Locate the cell with the specified text and output its [X, Y] center coordinate. 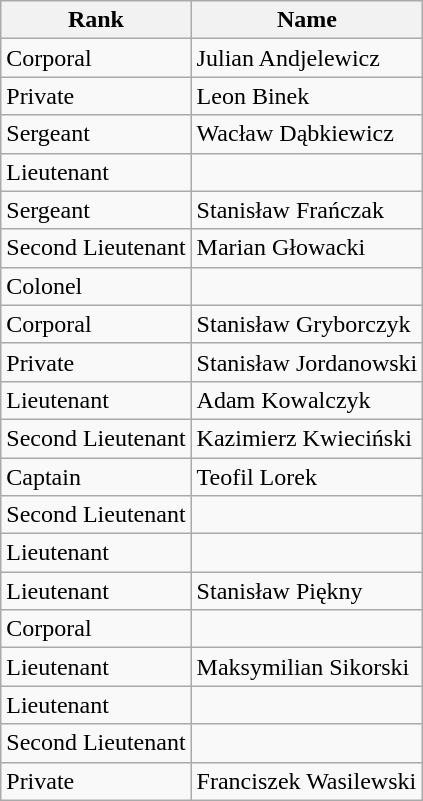
Stanisław Frańczak [307, 210]
Colonel [96, 286]
Maksymilian Sikorski [307, 667]
Wacław Dąbkiewicz [307, 134]
Captain [96, 477]
Name [307, 20]
Leon Binek [307, 96]
Stanisław Gryborczyk [307, 324]
Adam Kowalczyk [307, 400]
Stanisław Piękny [307, 591]
Rank [96, 20]
Marian Głowacki [307, 248]
Julian Andjelewicz [307, 58]
Franciszek Wasilewski [307, 781]
Stanisław Jordanowski [307, 362]
Teofil Lorek [307, 477]
Kazimierz Kwieciński [307, 438]
